Pinpoint the cell where the given text exists, returning its (X, Y) midpoint coordinate. 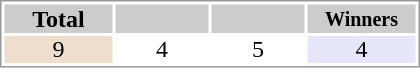
Winners (362, 18)
9 (58, 50)
5 (258, 50)
Total (58, 18)
